Pinpoint the cell where the given text exists, returning its (X, Y) midpoint coordinate. 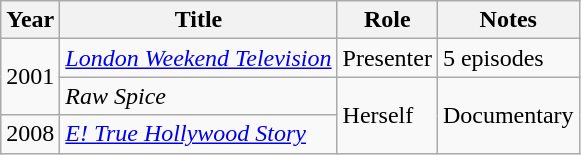
Presenter (387, 58)
Notes (508, 20)
5 episodes (508, 58)
London Weekend Television (198, 58)
2001 (30, 77)
Title (198, 20)
E! True Hollywood Story (198, 134)
Documentary (508, 115)
2008 (30, 134)
Herself (387, 115)
Year (30, 20)
Raw Spice (198, 96)
Role (387, 20)
